Extract the (x, y) coordinate from the center of the cell holding the provided text.  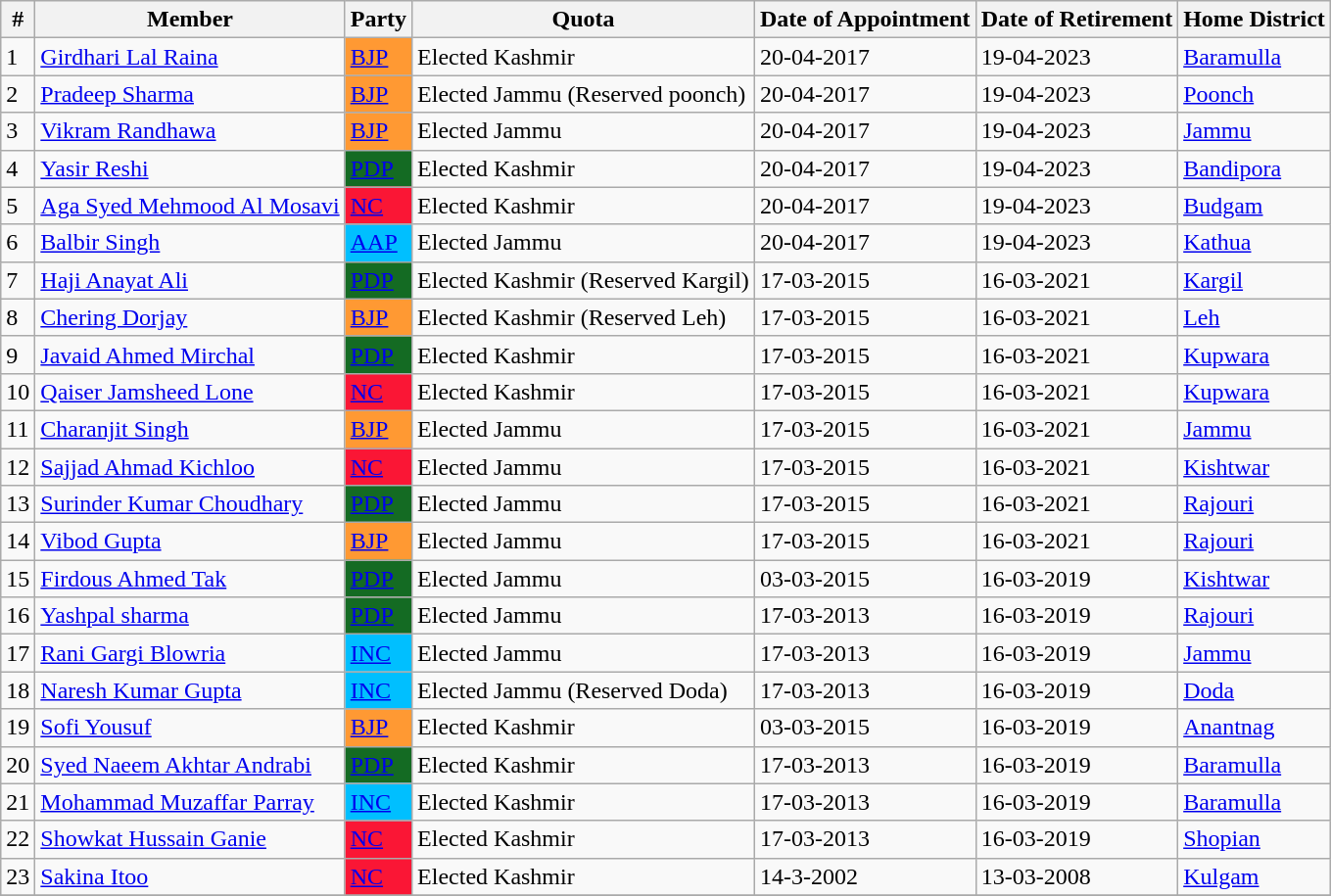
14-3-2002 (865, 876)
Bandipora (1255, 168)
Vibod Gupta (190, 542)
Budgam (1255, 206)
3 (18, 131)
Member (190, 20)
21 (18, 802)
Kathua (1255, 243)
7 (18, 280)
Party (378, 20)
14 (18, 542)
Elected Kashmir (Reserved Kargil) (584, 280)
Sofi Yousuf (190, 728)
18 (18, 690)
Aga Syed Mehmood Al Mosavi (190, 206)
13 (18, 504)
Haji Anayat Ali (190, 280)
Surinder Kumar Choudhary (190, 504)
Chering Dorjay (190, 317)
8 (18, 317)
Date of Appointment (865, 20)
Charanjit Singh (190, 429)
Anantnag (1255, 728)
1 (18, 57)
13-03-2008 (1077, 876)
Elected Jammu (Reserved poonch) (584, 94)
12 (18, 467)
Javaid Ahmed Mirchal (190, 354)
Yasir Reshi (190, 168)
11 (18, 429)
Shopian (1255, 839)
Syed Naeem Akhtar Andrabi (190, 765)
Home District (1255, 20)
Doda (1255, 690)
Naresh Kumar Gupta (190, 690)
Leh (1255, 317)
17 (18, 653)
Mohammad Muzaffar Parray (190, 802)
Sakina Itoo (190, 876)
Rani Gargi Blowria (190, 653)
Pradeep Sharma (190, 94)
20 (18, 765)
16 (18, 616)
Balbir Singh (190, 243)
2 (18, 94)
Sajjad Ahmad Kichloo (190, 467)
Qaiser Jamsheed Lone (190, 392)
23 (18, 876)
22 (18, 839)
AAP (378, 243)
4 (18, 168)
Date of Retirement (1077, 20)
5 (18, 206)
Showkat Hussain Ganie (190, 839)
Girdhari Lal Raina (190, 57)
Elected Kashmir (Reserved Leh) (584, 317)
Vikram Randhawa (190, 131)
9 (18, 354)
Kulgam (1255, 876)
19 (18, 728)
Elected Jammu (Reserved Doda) (584, 690)
Quota (584, 20)
Firdous Ahmed Tak (190, 579)
Yashpal sharma (190, 616)
6 (18, 243)
Kargil (1255, 280)
Poonch (1255, 94)
# (18, 20)
10 (18, 392)
15 (18, 579)
